Provide the [x, y] coordinate of the cell's center where the given text is located.  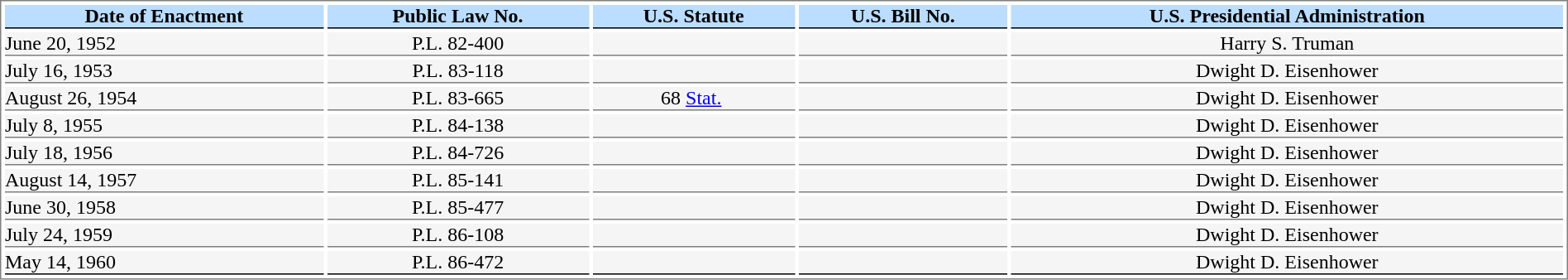
Public Law No. [458, 17]
June 20, 1952 [164, 44]
August 26, 1954 [164, 99]
P.L. 83-665 [458, 99]
P.L. 82-400 [458, 44]
P.L. 83-118 [458, 71]
August 14, 1957 [164, 181]
U.S. Bill No. [903, 17]
U.S. Statute [693, 17]
July 24, 1959 [164, 235]
P.L. 86-472 [458, 263]
July 18, 1956 [164, 153]
P.L. 84-138 [458, 126]
P.L. 85-477 [458, 208]
July 8, 1955 [164, 126]
July 16, 1953 [164, 71]
P.L. 85-141 [458, 181]
May 14, 1960 [164, 263]
68 Stat. [693, 99]
U.S. Presidential Administration [1287, 17]
June 30, 1958 [164, 208]
P.L. 84-726 [458, 153]
Date of Enactment [164, 17]
P.L. 86-108 [458, 235]
Harry S. Truman [1287, 44]
